Output the [X, Y] coordinate of the center of the cell containing the given text.  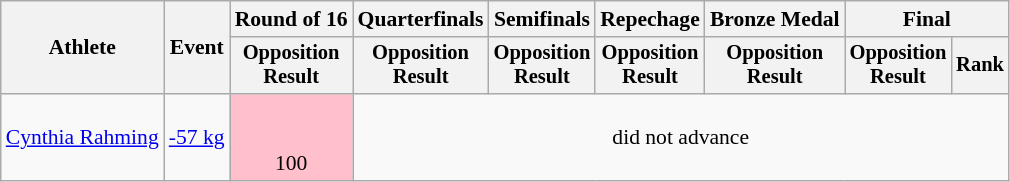
100 [292, 138]
Quarterfinals [421, 19]
Event [197, 48]
did not advance [681, 138]
Round of 16 [292, 19]
Semifinals [542, 19]
Repechage [650, 19]
Bronze Medal [775, 19]
Final [927, 19]
Rank [980, 66]
Cynthia Rahming [82, 138]
-57 kg [197, 138]
Athlete [82, 48]
